Return the (x, y) coordinate for the center point of the cell that contains the specified text.  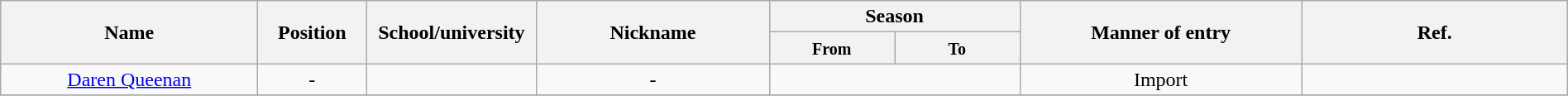
Name (129, 32)
To (958, 48)
Import (1161, 79)
Daren Queenan (129, 79)
Position (313, 32)
Season (895, 17)
School/university (452, 32)
From (832, 48)
Nickname (653, 32)
Ref. (1434, 32)
Manner of entry (1161, 32)
